Pinpoint the cell where the given text exists, returning its [X, Y] midpoint coordinate. 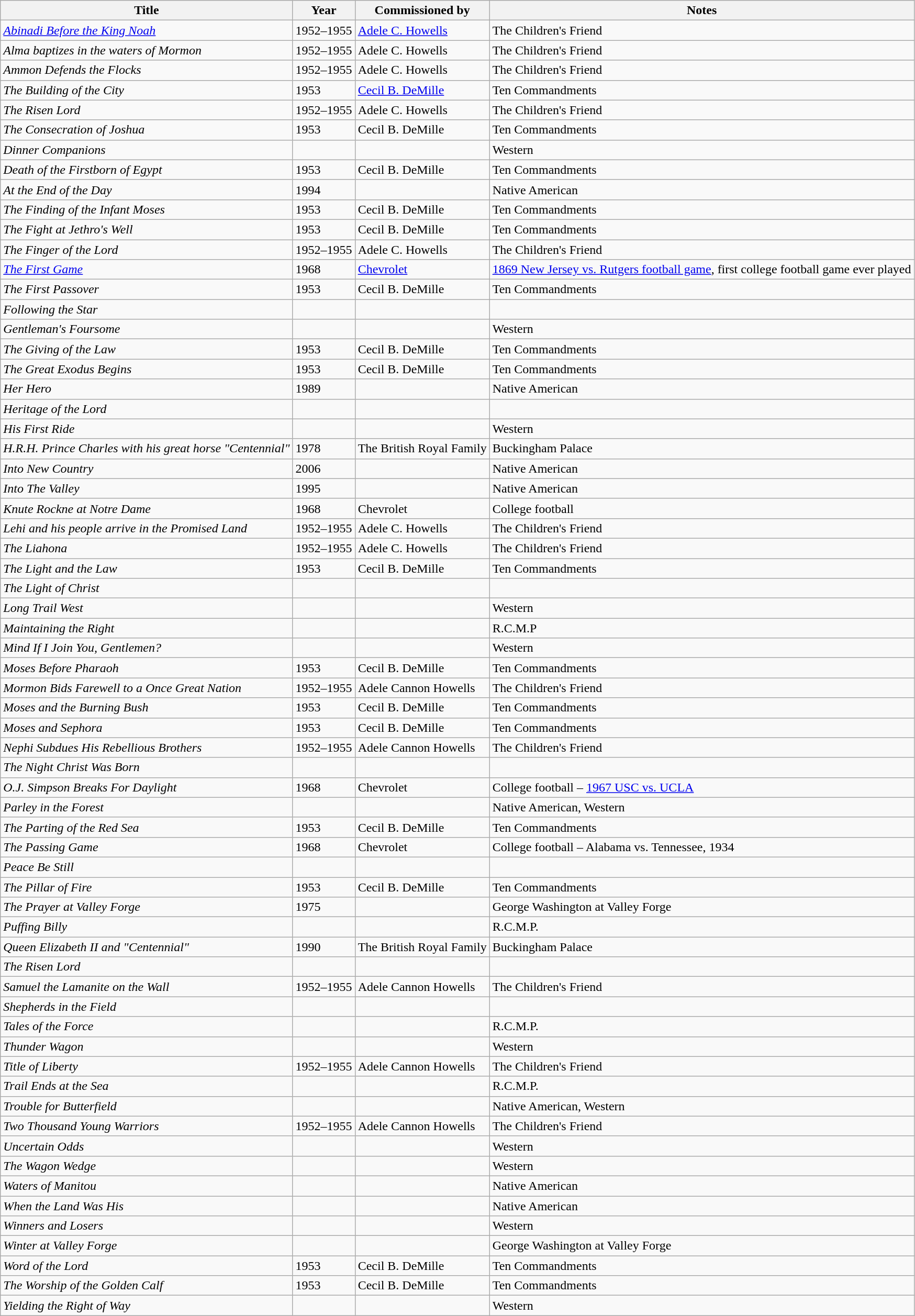
Knute Rockne at Notre Dame [147, 508]
When the Land Was His [147, 1206]
Winners and Losers [147, 1226]
Peace Be Still [147, 867]
Mormon Bids Farewell to a Once Great Nation [147, 688]
Gentleman's Foursome [147, 329]
Shepherds in the Field [147, 1007]
College football – 1967 USC vs. UCLA [701, 787]
Death of the Firstborn of Egypt [147, 170]
The Building of the City [147, 90]
Her Hero [147, 389]
Parley in the Forest [147, 807]
The Worship of the Golden Calf [147, 1286]
H.R.H. Prince Charles with his great horse "Centennial" [147, 449]
Year [323, 10]
His First Ride [147, 429]
1989 [323, 389]
Winter at Valley Forge [147, 1246]
The First Game [147, 270]
Ammon Defends the Flocks [147, 70]
Alma baptizes in the waters of Mormon [147, 50]
The Finger of the Lord [147, 250]
Dinner Companions [147, 150]
Mind If I Join You, Gentlemen? [147, 648]
Queen Elizabeth II and "Centennial" [147, 947]
The First Passover [147, 289]
Moses and the Burning Bush [147, 708]
Moses Before Pharaoh [147, 668]
1978 [323, 449]
The Light of Christ [147, 588]
Following the Star [147, 309]
Thunder Wagon [147, 1046]
Two Thousand Young Warriors [147, 1126]
Title of Liberty [147, 1066]
Commissioned by [422, 10]
The Wagon Wedge [147, 1166]
Waters of Manitou [147, 1186]
Yielding the Right of Way [147, 1306]
The Prayer at Valley Forge [147, 907]
Word of the Lord [147, 1266]
Nephi Subdues His Rebellious Brothers [147, 748]
The Night Christ Was Born [147, 767]
Into The Valley [147, 488]
The Finding of the Infant Moses [147, 209]
Maintaining the Right [147, 628]
The Giving of the Law [147, 349]
Samuel the Lamanite on the Wall [147, 987]
Trail Ends at the Sea [147, 1086]
1994 [323, 189]
Abinadi Before the King Noah [147, 30]
Uncertain Odds [147, 1146]
O.J. Simpson Breaks For Daylight [147, 787]
The Fight at Jethro's Well [147, 229]
2006 [323, 469]
The Consecration of Joshua [147, 130]
The Pillar of Fire [147, 887]
Into New Country [147, 469]
Notes [701, 10]
At the End of the Day [147, 189]
The Passing Game [147, 847]
R.C.M.P [701, 628]
College football – Alabama vs. Tennessee, 1934 [701, 847]
College football [701, 508]
The Great Exodus Begins [147, 369]
Moses and Sephora [147, 728]
The Light and the Law [147, 568]
1995 [323, 488]
Trouble for Butterfield [147, 1106]
Long Trail West [147, 608]
The Parting of the Red Sea [147, 827]
Title [147, 10]
1990 [323, 947]
Lehi and his people arrive in the Promised Land [147, 528]
Puffing Billy [147, 927]
1869 New Jersey vs. Rutgers football game, first college football game ever played [701, 270]
The Liahona [147, 548]
Heritage of the Lord [147, 409]
1975 [323, 907]
Tales of the Force [147, 1027]
